Locate the cell with the specified text and output its [x, y] center coordinate. 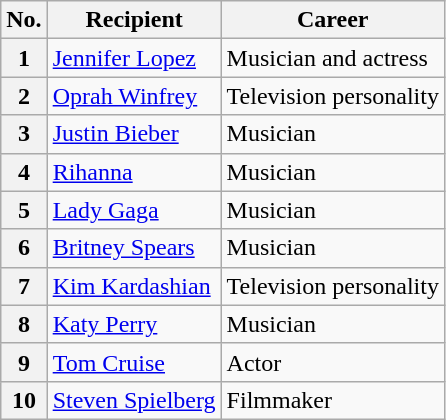
7 [24, 286]
10 [24, 400]
No. [24, 20]
Recipient [134, 20]
Musician and actress [332, 58]
2 [24, 96]
Career [332, 20]
Jennifer Lopez [134, 58]
Tom Cruise [134, 362]
Lady Gaga [134, 210]
3 [24, 134]
Steven Spielberg [134, 400]
Rihanna [134, 172]
6 [24, 248]
8 [24, 324]
Katy Perry [134, 324]
Oprah Winfrey [134, 96]
Filmmaker [332, 400]
4 [24, 172]
5 [24, 210]
1 [24, 58]
Justin Bieber [134, 134]
Kim Kardashian [134, 286]
9 [24, 362]
Actor [332, 362]
Britney Spears [134, 248]
